Capture the cell that displays the provided text and extract its [X, Y] central coordinate. 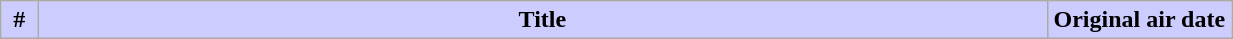
# [20, 20]
Title [542, 20]
Original air date [1140, 20]
